For the text-containing cell, return its midpoint in (x, y) coordinate format. 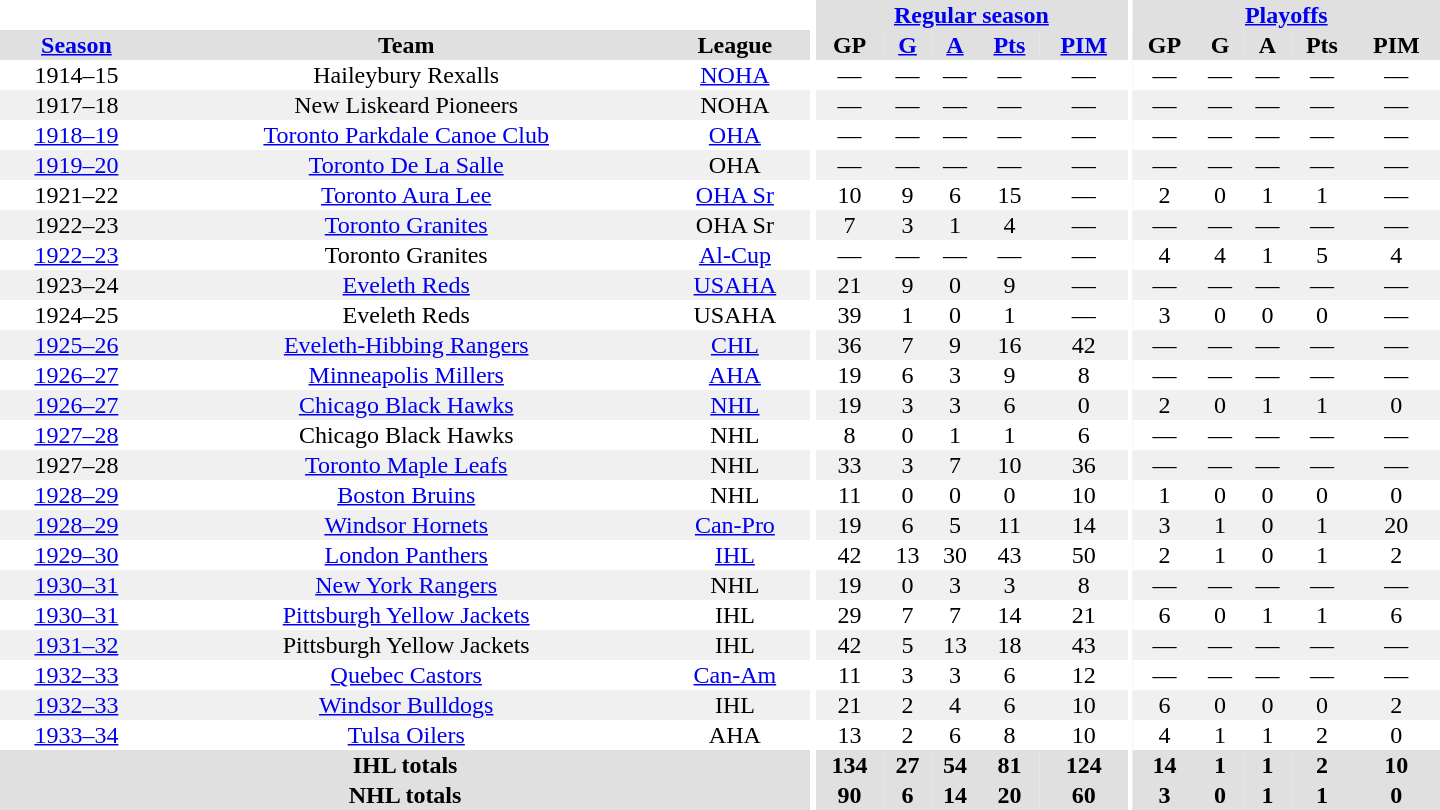
134 (849, 765)
CHL (735, 345)
Season (76, 45)
29 (849, 615)
Regular season (971, 15)
90 (849, 795)
Windsor Hornets (406, 525)
New York Rangers (406, 585)
15 (1010, 195)
Haileybury Rexalls (406, 75)
12 (1084, 675)
1919–20 (76, 165)
Quebec Castors (406, 675)
1925–26 (76, 345)
1914–15 (76, 75)
Team (406, 45)
1924–25 (76, 315)
Al-Cup (735, 255)
League (735, 45)
Tulsa Oilers (406, 735)
60 (1084, 795)
50 (1084, 555)
1933–34 (76, 735)
NHL totals (405, 795)
New Liskeard Pioneers (406, 105)
Toronto De La Salle (406, 165)
Toronto Parkdale Canoe Club (406, 135)
33 (849, 465)
1921–22 (76, 195)
Minneapolis Millers (406, 375)
1918–19 (76, 135)
Boston Bruins (406, 495)
Toronto Maple Leafs (406, 465)
18 (1010, 645)
27 (908, 765)
1917–18 (76, 105)
Can-Am (735, 675)
39 (849, 315)
81 (1010, 765)
Playoffs (1286, 15)
IHL totals (405, 765)
1929–30 (76, 555)
Windsor Bulldogs (406, 705)
1931–32 (76, 645)
Eveleth-Hibbing Rangers (406, 345)
16 (1010, 345)
124 (1084, 765)
Toronto Aura Lee (406, 195)
30 (954, 555)
54 (954, 765)
Can-Pro (735, 525)
London Panthers (406, 555)
1923–24 (76, 285)
